Output the (X, Y) coordinate of the center of the cell containing the given text.  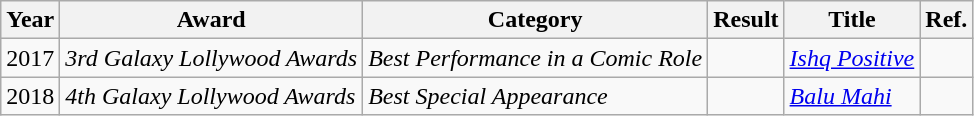
3rd Galaxy Lollywood Awards (212, 58)
Year (30, 20)
Ishq Positive (852, 58)
4th Galaxy Lollywood Awards (212, 96)
Category (536, 20)
2018 (30, 96)
Best Performance in a Comic Role (536, 58)
Result (746, 20)
Balu Mahi (852, 96)
Title (852, 20)
Ref. (946, 20)
Award (212, 20)
2017 (30, 58)
Best Special Appearance (536, 96)
